Extract the (x, y) coordinate from the center of the cell holding the provided text.  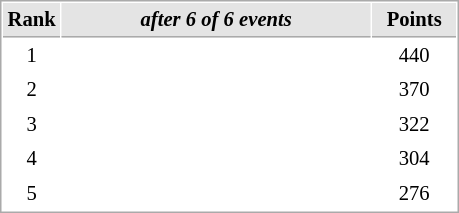
2 (32, 90)
370 (414, 90)
3 (32, 124)
440 (414, 56)
322 (414, 124)
276 (414, 194)
after 6 of 6 events (216, 20)
Rank (32, 20)
1 (32, 56)
5 (32, 194)
4 (32, 158)
304 (414, 158)
Points (414, 20)
